Detect which cell encompasses the target text, then output its [x, y] center coordinate. 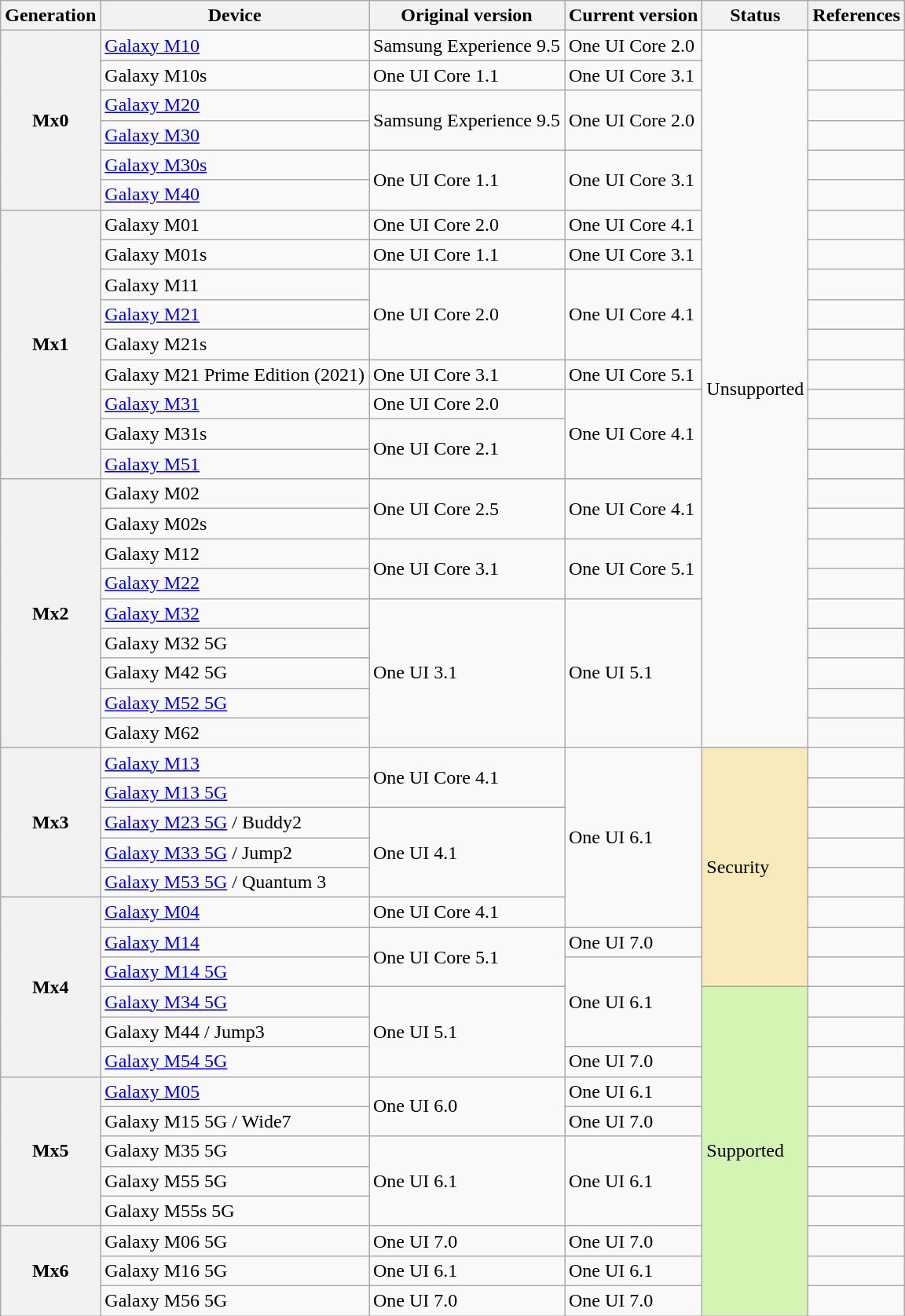
Mx5 [50, 1151]
Galaxy M31s [235, 434]
One UI Core 2.1 [467, 449]
Galaxy M55 5G [235, 1181]
Original version [467, 16]
Galaxy M13 [235, 762]
Galaxy M31 [235, 404]
Mx1 [50, 344]
Galaxy M35 5G [235, 1151]
Security [756, 867]
Galaxy M20 [235, 105]
Galaxy M34 5G [235, 1002]
Galaxy M02s [235, 524]
Galaxy M21s [235, 344]
Galaxy M10s [235, 75]
Mx3 [50, 822]
Galaxy M21 [235, 314]
Galaxy M10 [235, 46]
One UI 3.1 [467, 673]
One UI 4.1 [467, 852]
Galaxy M22 [235, 583]
Galaxy M21 Prime Edition (2021) [235, 375]
One UI Core 2.5 [467, 509]
Status [756, 16]
Galaxy M15 5G / Wide7 [235, 1121]
Galaxy M04 [235, 912]
Galaxy M55s 5G [235, 1211]
Galaxy M23 5G / Buddy2 [235, 822]
Device [235, 16]
Galaxy M53 5G / Quantum 3 [235, 883]
Galaxy M30 [235, 135]
Galaxy M52 5G [235, 703]
Galaxy M01s [235, 254]
Galaxy M40 [235, 195]
Galaxy M02 [235, 494]
Galaxy M54 5G [235, 1062]
Galaxy M14 5G [235, 972]
Galaxy M32 [235, 613]
Unsupported [756, 389]
Galaxy M56 5G [235, 1300]
Mx4 [50, 987]
Current version [633, 16]
One UI 6.0 [467, 1106]
Galaxy M11 [235, 284]
Galaxy M32 5G [235, 643]
Mx6 [50, 1270]
Galaxy M42 5G [235, 673]
Galaxy M14 [235, 942]
Mx0 [50, 120]
Galaxy M16 5G [235, 1270]
Galaxy M01 [235, 225]
Galaxy M30s [235, 165]
Galaxy M51 [235, 464]
Generation [50, 16]
Galaxy M44 / Jump3 [235, 1032]
Supported [756, 1151]
Galaxy M62 [235, 733]
Galaxy M12 [235, 554]
Galaxy M06 5G [235, 1241]
References [856, 16]
Galaxy M05 [235, 1091]
Galaxy M33 5G / Jump2 [235, 852]
Galaxy M13 5G [235, 792]
Mx2 [50, 614]
